Pinpoint the cell where the given text exists, returning its [X, Y] midpoint coordinate. 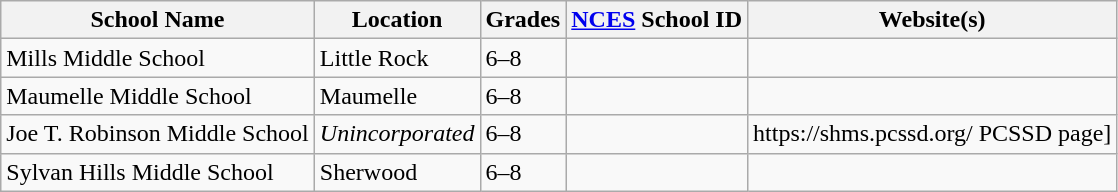
Sylvan Hills Middle School [158, 172]
Website(s) [932, 20]
Unincorporated [397, 134]
NCES School ID [657, 20]
https://shms.pcssd.org/ PCSSD page] [932, 134]
Location [397, 20]
School Name [158, 20]
Maumelle [397, 96]
Maumelle Middle School [158, 96]
Little Rock [397, 58]
Sherwood [397, 172]
Grades [523, 20]
Joe T. Robinson Middle School [158, 134]
Mills Middle School [158, 58]
